Provide the (x, y) coordinate of the cell's center where the given text is located.  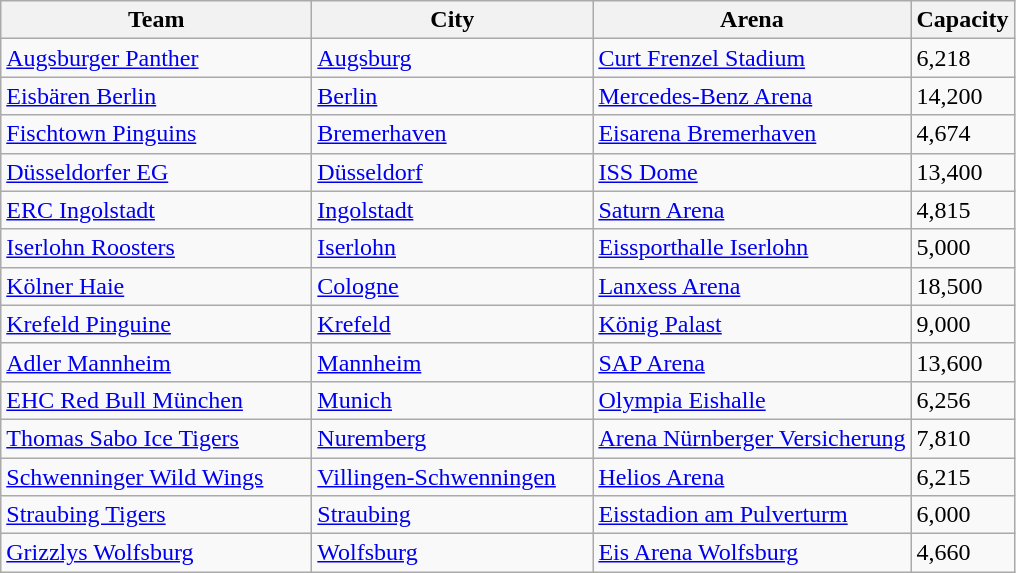
EHC Red Bull München (156, 400)
Adler Mannheim (156, 362)
ISS Dome (752, 172)
Arena Nürnberger Versicherung (752, 438)
Eissporthalle Iserlohn (752, 248)
9,000 (962, 324)
Ingolstadt (452, 210)
Munich (452, 400)
Düsseldorf (452, 172)
Saturn Arena (752, 210)
Cologne (452, 286)
Krefeld Pinguine (156, 324)
Krefeld (452, 324)
Villingen-Schwenningen (452, 477)
SAP Arena (752, 362)
Düsseldorfer EG (156, 172)
Nuremberg (452, 438)
König Palast (752, 324)
13,400 (962, 172)
13,600 (962, 362)
Eisbären Berlin (156, 96)
Curt Frenzel Stadium (752, 58)
Kölner Haie (156, 286)
Augsburg (452, 58)
14,200 (962, 96)
Helios Arena (752, 477)
Augsburger Panther (156, 58)
4,674 (962, 134)
Team (156, 20)
6,215 (962, 477)
Wolfsburg (452, 553)
4,660 (962, 553)
Eisstadion am Pulverturm (752, 515)
ERC Ingolstadt (156, 210)
18,500 (962, 286)
Eis Arena Wolfsburg (752, 553)
4,815 (962, 210)
Berlin (452, 96)
Iserlohn (452, 248)
Grizzlys Wolfsburg (156, 553)
Eisarena Bremerhaven (752, 134)
6,000 (962, 515)
7,810 (962, 438)
Iserlohn Roosters (156, 248)
Arena (752, 20)
Thomas Sabo Ice Tigers (156, 438)
Olympia Eishalle (752, 400)
Mercedes-Benz Arena (752, 96)
Capacity (962, 20)
Mannheim (452, 362)
Bremerhaven (452, 134)
5,000 (962, 248)
Straubing (452, 515)
6,218 (962, 58)
Lanxess Arena (752, 286)
6,256 (962, 400)
Schwenninger Wild Wings (156, 477)
City (452, 20)
Straubing Tigers (156, 515)
Fischtown Pinguins (156, 134)
